Find where the given text appears and provide that cell's center as [X, Y] coordinate. 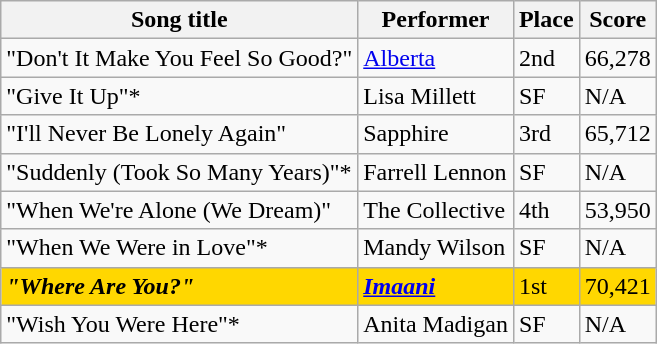
"Where Are You?" [180, 286]
Score [618, 20]
1st [546, 286]
Alberta [436, 58]
Performer [436, 20]
Anita Madigan [436, 324]
Sapphire [436, 134]
53,950 [618, 210]
Place [546, 20]
The Collective [436, 210]
66,278 [618, 58]
"I'll Never Be Lonely Again" [180, 134]
Lisa Millett [436, 96]
"Wish You Were Here"* [180, 324]
"When We Were in Love"* [180, 248]
Song title [180, 20]
Imaani [436, 286]
"Suddenly (Took So Many Years)"* [180, 172]
"Don't It Make You Feel So Good?" [180, 58]
3rd [546, 134]
2nd [546, 58]
Mandy Wilson [436, 248]
65,712 [618, 134]
"Give It Up"* [180, 96]
4th [546, 210]
"When We're Alone (We Dream)" [180, 210]
70,421 [618, 286]
Farrell Lennon [436, 172]
